Search for the cell housing the specified text and yield its [X, Y] center coordinate. 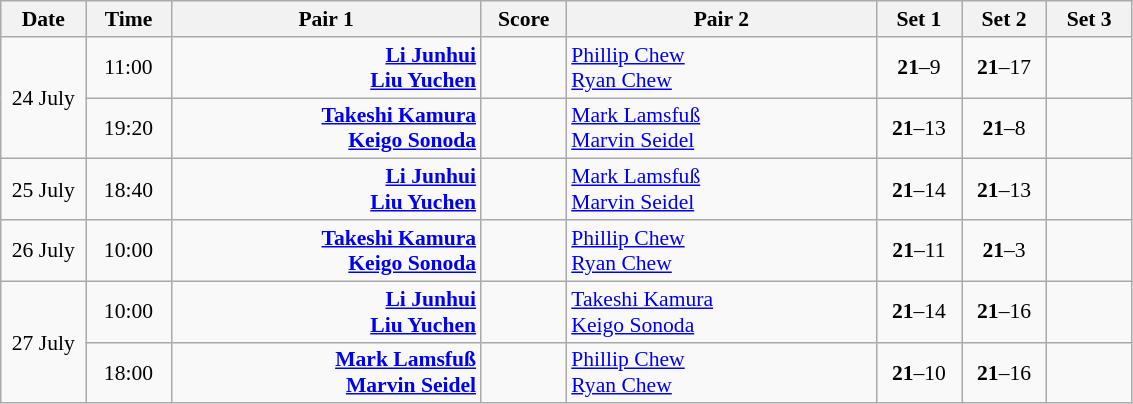
19:20 [128, 128]
27 July [44, 342]
21–8 [1004, 128]
26 July [44, 250]
21–9 [918, 68]
24 July [44, 98]
18:40 [128, 190]
Set 2 [1004, 19]
18:00 [128, 372]
21–10 [918, 372]
Time [128, 19]
Set 3 [1090, 19]
Date [44, 19]
21–17 [1004, 68]
11:00 [128, 68]
21–3 [1004, 250]
25 July [44, 190]
Pair 1 [326, 19]
Score [524, 19]
Set 1 [918, 19]
Pair 2 [721, 19]
21–11 [918, 250]
